Provide the [x, y] coordinate of the cell's center where the given text is located.  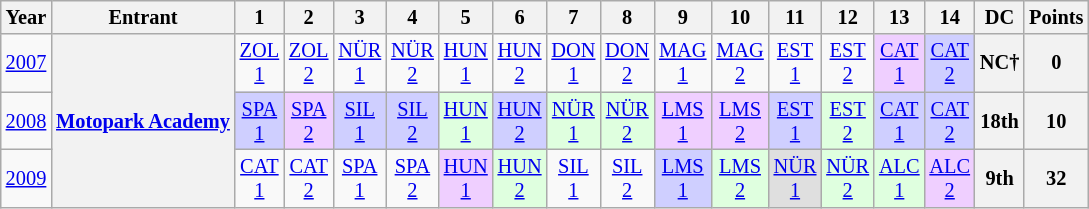
0 [1056, 63]
MAG2 [740, 63]
ZOL2 [308, 63]
ZOL1 [260, 63]
ALC2 [949, 178]
11 [796, 17]
18th [1000, 121]
4 [412, 17]
9th [1000, 178]
12 [848, 17]
13 [899, 17]
6 [520, 17]
DON1 [573, 63]
2008 [26, 121]
NC† [1000, 63]
2009 [26, 178]
Motopark Academy [143, 120]
1 [260, 17]
8 [627, 17]
7 [573, 17]
Points [1056, 17]
32 [1056, 178]
ALC1 [899, 178]
14 [949, 17]
DON2 [627, 63]
3 [360, 17]
DC [1000, 17]
2007 [26, 63]
9 [682, 17]
5 [466, 17]
Entrant [143, 17]
MAG1 [682, 63]
Year [26, 17]
2 [308, 17]
